Output the (X, Y) coordinate of the center of the cell containing the given text.  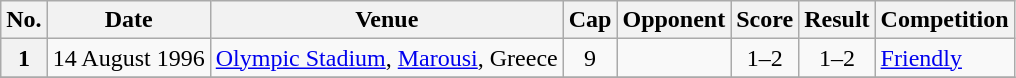
9 (590, 58)
Result (837, 20)
Score (765, 20)
No. (24, 20)
14 August 1996 (128, 58)
Friendly (944, 58)
Opponent (674, 20)
Cap (590, 20)
Olympic Stadium, Marousi, Greece (386, 58)
Venue (386, 20)
1 (24, 58)
Competition (944, 20)
Date (128, 20)
